Search for the cell housing the specified text and yield its (x, y) center coordinate. 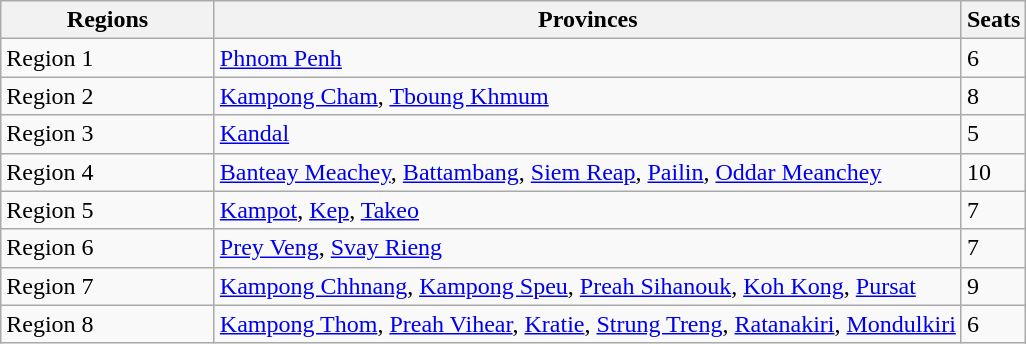
Region 4 (108, 172)
Region 5 (108, 210)
Region 8 (108, 324)
10 (993, 172)
Kampong Chhnang, Kampong Speu, Preah Sihanouk, Koh Kong, Pursat (588, 286)
9 (993, 286)
Kampot, Kep, Takeo (588, 210)
Kampong Thom, Preah Vihear, Kratie, Strung Treng, Ratanakiri, Mondulkiri (588, 324)
Phnom Penh (588, 58)
Regions (108, 20)
Banteay Meachey, Battambang, Siem Reap, Pailin, Oddar Meanchey (588, 172)
Prey Veng, Svay Rieng (588, 248)
5 (993, 134)
Region 3 (108, 134)
Kampong Cham, Tboung Khmum (588, 96)
Region 2 (108, 96)
Provinces (588, 20)
Region 6 (108, 248)
Region 7 (108, 286)
8 (993, 96)
Region 1 (108, 58)
Kandal (588, 134)
Seats (993, 20)
